Extract the (X, Y) coordinate from the center of the cell holding the provided text.  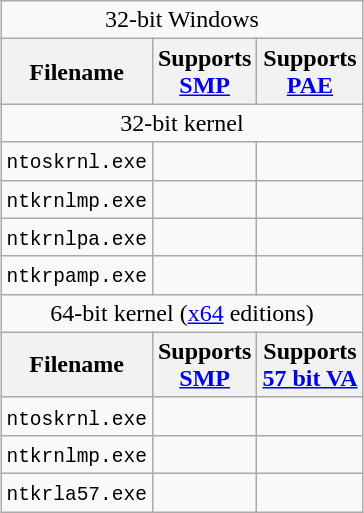
ntkrpamp.exe (77, 275)
SupportsPAE (310, 72)
Supports57 bit VA (310, 364)
ntkrla57.exe (77, 492)
32-bit kernel (182, 123)
64-bit kernel (x64 editions) (182, 313)
ntkrnlpa.exe (77, 237)
32-bit Windows (182, 20)
